Output the (X, Y) coordinate of the center of the cell containing the given text.  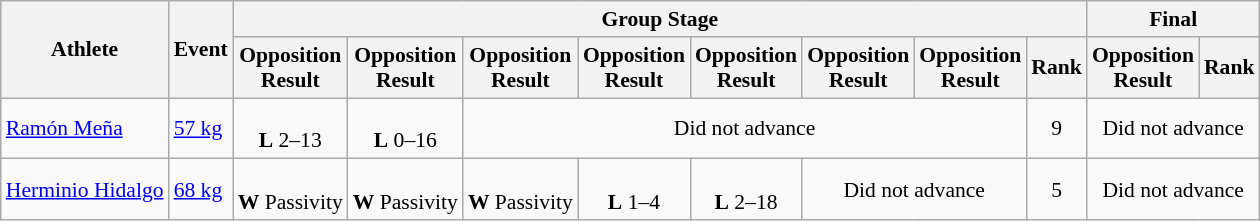
Event (201, 50)
L 0–16 (406, 128)
L 1–4 (634, 190)
57 kg (201, 128)
9 (1056, 128)
Athlete (85, 50)
Final (1174, 19)
Group Stage (660, 19)
L 2–13 (290, 128)
Herminio Hidalgo (85, 190)
68 kg (201, 190)
Ramón Meña (85, 128)
5 (1056, 190)
L 2–18 (746, 190)
